From the cell containing the given text, extract its center point as [X, Y] coordinate. 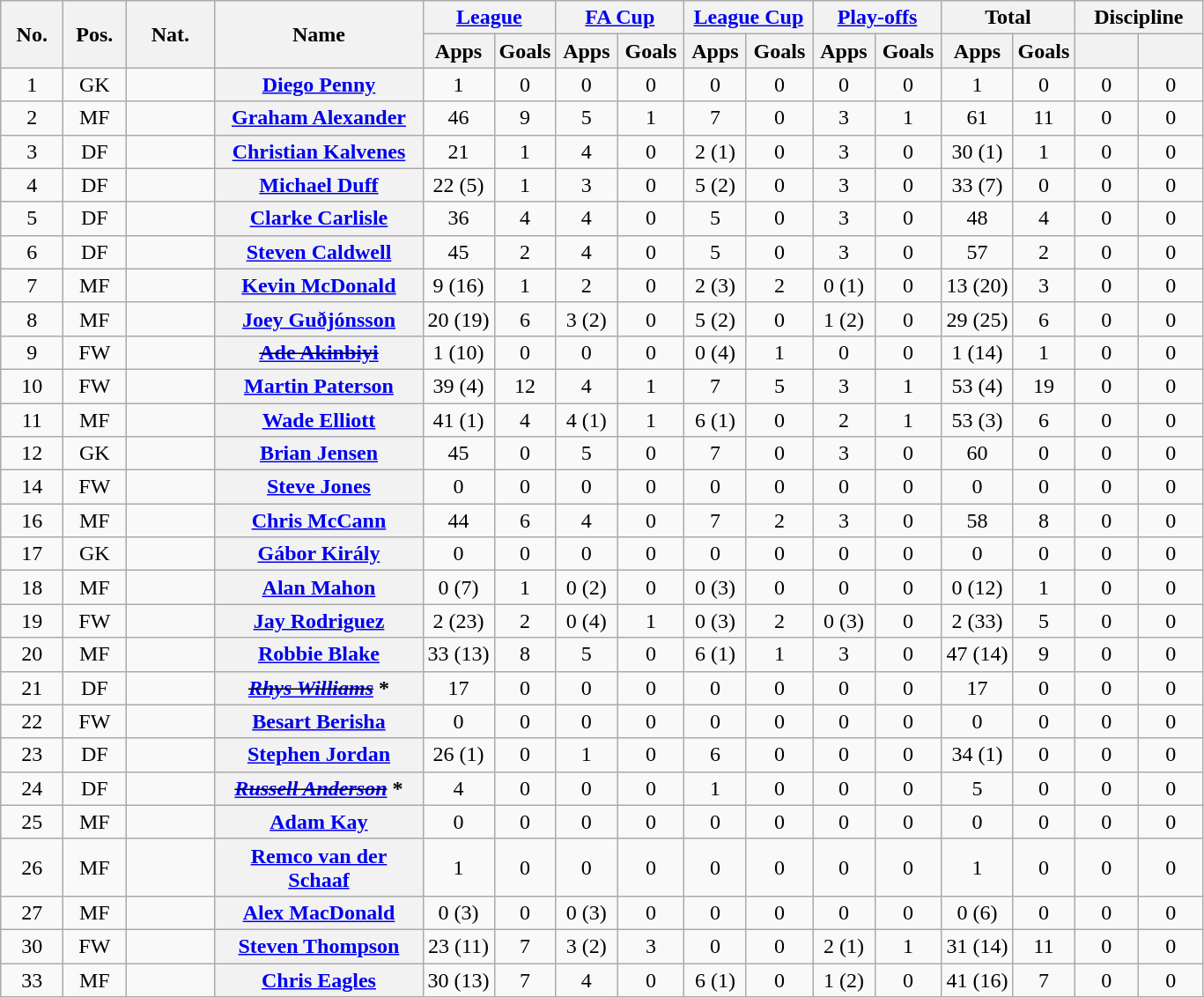
57 [978, 252]
Kevin McDonald [319, 285]
0 (6) [978, 912]
Rhys Williams * [319, 688]
23 [32, 755]
Nat. [171, 34]
2 (33) [978, 621]
0 (2) [587, 587]
Chris Eagles [319, 980]
Diego Penny [319, 85]
Ade Akinbiyi [319, 352]
Total [1008, 18]
16 [32, 521]
31 (14) [978, 946]
Clarke Carlisle [319, 218]
Russell Anderson * [319, 788]
29 (25) [978, 319]
26 (1) [458, 755]
33 [32, 980]
League Cup [749, 18]
33 (13) [458, 654]
13 (20) [978, 285]
53 (4) [978, 386]
Steven Caldwell [319, 252]
Remco van der Schaaf [319, 867]
Michael Duff [319, 185]
27 [32, 912]
58 [978, 521]
61 [978, 118]
53 (3) [978, 420]
9 (16) [458, 285]
Wade Elliott [319, 420]
48 [978, 218]
Alan Mahon [319, 587]
44 [458, 521]
14 [32, 487]
25 [32, 822]
0 (12) [978, 587]
Play-offs [877, 18]
4 (1) [587, 420]
39 (4) [458, 386]
10 [32, 386]
30 (1) [978, 151]
Besart Berisha [319, 721]
0 (7) [458, 587]
Chris McCann [319, 521]
41 (1) [458, 420]
47 (14) [978, 654]
Steve Jones [319, 487]
23 (11) [458, 946]
30 (13) [458, 980]
18 [32, 587]
Robbie Blake [319, 654]
Graham Alexander [319, 118]
22 [32, 721]
0 (1) [844, 285]
36 [458, 218]
Steven Thompson [319, 946]
Name [319, 34]
26 [32, 867]
34 (1) [978, 755]
Joey Guðjónsson [319, 319]
33 (7) [978, 185]
Pos. [95, 34]
Stephen Jordan [319, 755]
Discipline [1139, 18]
Jay Rodriguez [319, 621]
41 (16) [978, 980]
No. [32, 34]
League [490, 18]
Martin Paterson [319, 386]
2 (23) [458, 621]
22 (5) [458, 185]
Adam Kay [319, 822]
Brian Jensen [319, 454]
1 (10) [458, 352]
20 (19) [458, 319]
Gábor Király [319, 554]
Christian Kalvenes [319, 151]
Alex MacDonald [319, 912]
2 (3) [715, 285]
20 [32, 654]
60 [978, 454]
FA Cup [620, 18]
1 (14) [978, 352]
30 [32, 946]
24 [32, 788]
46 [458, 118]
